Output the (x, y) coordinate of the center of the cell containing the given text.  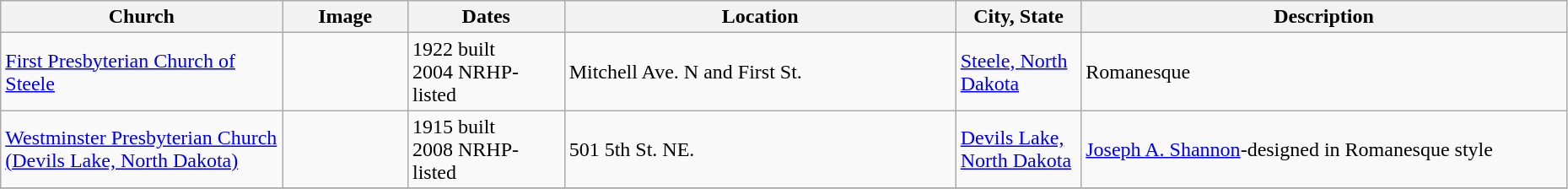
Dates (486, 17)
Steele, North Dakota (1019, 72)
Image (346, 17)
Mitchell Ave. N and First St. (760, 72)
Church (142, 17)
Romanesque (1324, 72)
Westminster Presbyterian Church (Devils Lake, North Dakota) (142, 149)
1915 built2008 NRHP-listed (486, 149)
Location (760, 17)
501 5th St. NE. (760, 149)
First Presbyterian Church of Steele (142, 72)
City, State (1019, 17)
1922 built2004 NRHP-listed (486, 72)
Description (1324, 17)
Joseph A. Shannon-designed in Romanesque style (1324, 149)
Devils Lake, North Dakota (1019, 149)
